Search for the cell housing the specified text and yield its (X, Y) center coordinate. 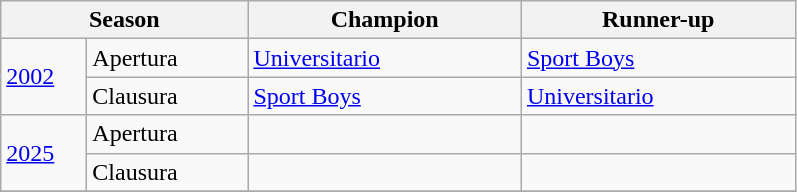
Season (124, 20)
Champion (385, 20)
Runner-up (658, 20)
2025 (44, 153)
2002 (44, 77)
